Detect which cell encompasses the target text, then output its [x, y] center coordinate. 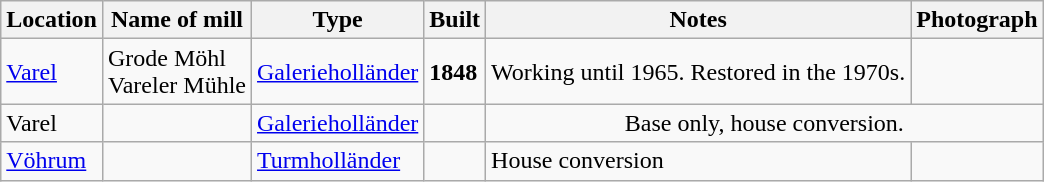
Working until 1965. Restored in the 1970s. [698, 72]
House conversion [698, 161]
Name of mill [176, 20]
Photograph [977, 20]
Vöhrum [52, 161]
Type [338, 20]
Location [52, 20]
Turmholländer [338, 161]
Notes [698, 20]
Grode MöhlVareler Mühle [176, 72]
1848 [455, 72]
Base only, house conversion. [765, 123]
Built [455, 20]
